Identify which cell holds the provided text, then report its (x, y) central coordinate. 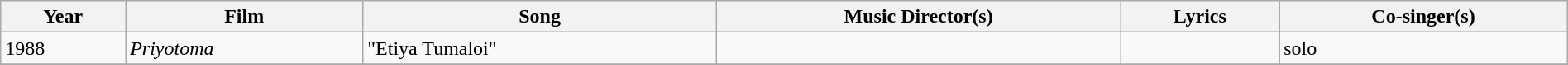
Song (540, 17)
Priyotoma (245, 48)
Music Director(s) (918, 17)
"Etiya Tumaloi" (540, 48)
Co-singer(s) (1424, 17)
solo (1424, 48)
Film (245, 17)
Year (63, 17)
Lyrics (1200, 17)
1988 (63, 48)
